Capture the cell that displays the provided text and extract its (x, y) central coordinate. 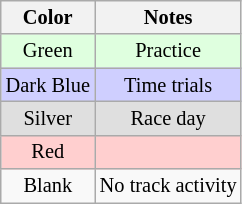
Notes (168, 17)
Dark Blue (48, 85)
Red (48, 152)
Green (48, 51)
Race day (168, 118)
Color (48, 17)
Silver (48, 118)
Blank (48, 186)
Time trials (168, 85)
No track activity (168, 186)
Practice (168, 51)
